For the text-containing cell, return its midpoint in [X, Y] coordinate format. 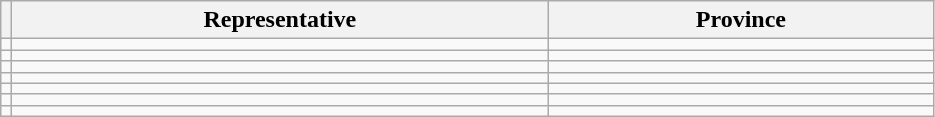
Province [741, 20]
Representative [280, 20]
